Determine the (x, y) coordinate at the center of the cell enclosing the given text.  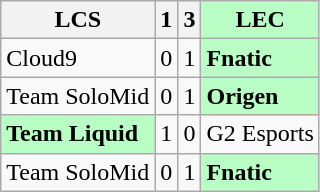
G2 Esports (260, 134)
Origen (260, 96)
Cloud9 (78, 58)
Team Liquid (78, 134)
LCS (78, 20)
3 (190, 20)
LEC (260, 20)
